Output the (X, Y) coordinate of the center of the cell containing the given text.  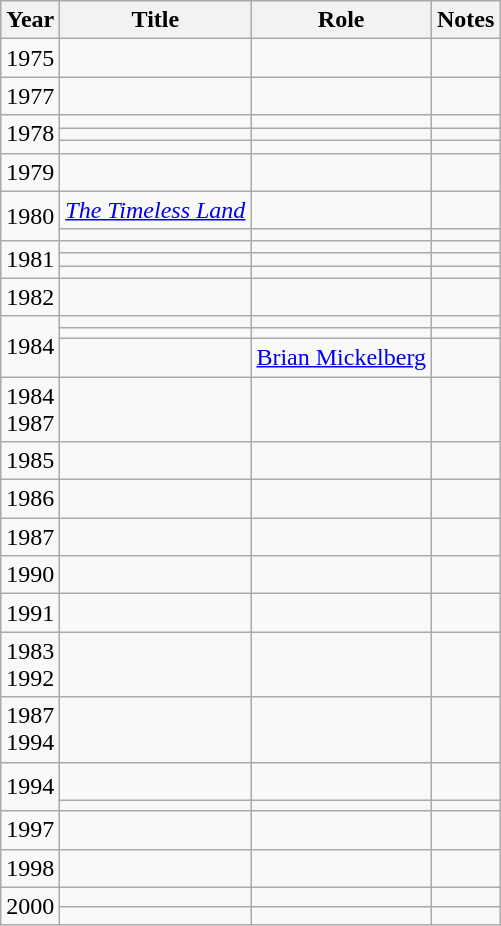
1982 (30, 297)
Title (156, 20)
1984 (30, 346)
1977 (30, 96)
The Timeless Land (156, 210)
1981 (30, 259)
2000 (30, 906)
Notes (465, 20)
Year (30, 20)
1978 (30, 134)
1990 (30, 575)
1975 (30, 58)
1997 (30, 830)
1980 (30, 216)
Brian Mickelberg (342, 357)
19831992 (30, 664)
Role (342, 20)
19841987 (30, 408)
1979 (30, 172)
1998 (30, 868)
1985 (30, 461)
1987 (30, 537)
1994 (30, 786)
1991 (30, 613)
19871994 (30, 730)
1986 (30, 499)
